Locate the cell with the specified text and output its (x, y) center coordinate. 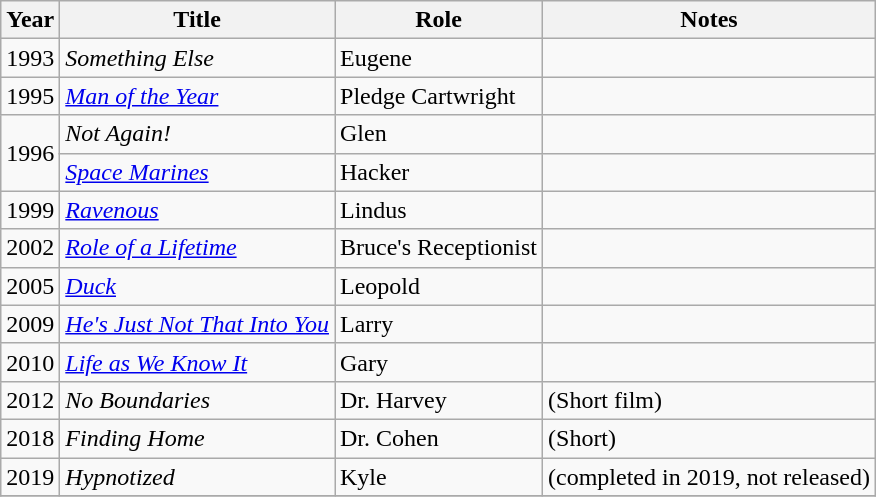
Duck (198, 286)
1995 (30, 96)
Finding Home (198, 438)
2019 (30, 477)
(Short film) (710, 400)
2012 (30, 400)
Pledge Cartwright (438, 96)
Leopold (438, 286)
He's Just Not That Into You (198, 324)
Ravenous (198, 210)
2009 (30, 324)
Role of a Lifetime (198, 248)
Role (438, 20)
2010 (30, 362)
Dr. Cohen (438, 438)
No Boundaries (198, 400)
Dr. Harvey (438, 400)
Life as We Know It (198, 362)
Glen (438, 134)
(Short) (710, 438)
1996 (30, 153)
Kyle (438, 477)
2005 (30, 286)
Lindus (438, 210)
2018 (30, 438)
1993 (30, 58)
2002 (30, 248)
Notes (710, 20)
Bruce's Receptionist (438, 248)
Title (198, 20)
Gary (438, 362)
(completed in 2019, not released) (710, 477)
1999 (30, 210)
Not Again! (198, 134)
Space Marines (198, 172)
Hacker (438, 172)
Something Else (198, 58)
Eugene (438, 58)
Hypnotized (198, 477)
Year (30, 20)
Man of the Year (198, 96)
Larry (438, 324)
